Return the (x, y) coordinate for the center point of the cell that contains the specified text.  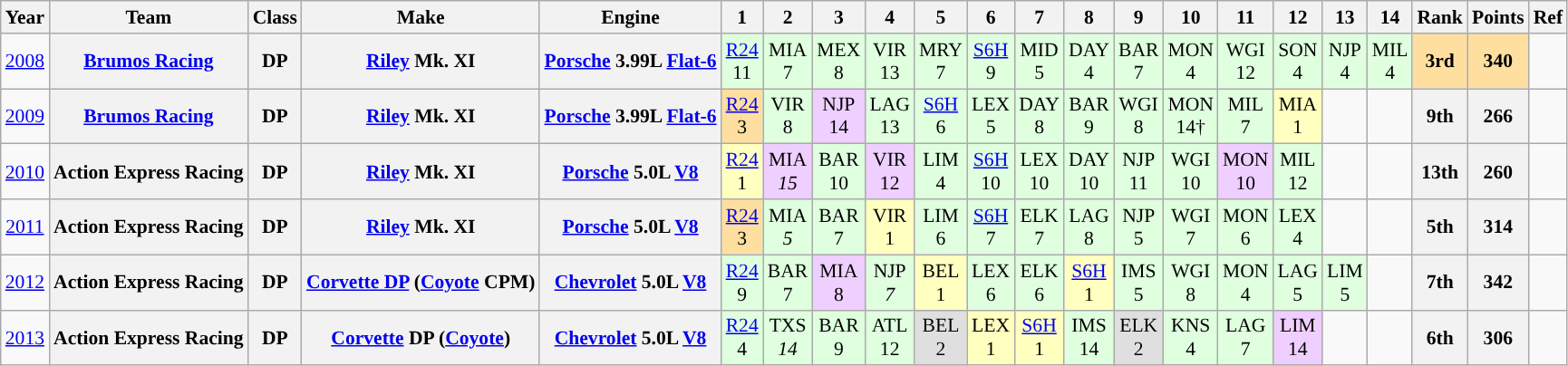
LAG13 (889, 116)
Team (149, 17)
6 (991, 17)
10 (1191, 17)
340 (1498, 62)
8 (1089, 17)
MEX8 (838, 62)
6th (1439, 337)
VIR8 (789, 116)
NJP5 (1138, 226)
BEL2 (941, 337)
MID5 (1039, 62)
MIL7 (1245, 116)
KNS4 (1191, 337)
S6H6 (941, 116)
5th (1439, 226)
WGI12 (1245, 62)
LIM6 (941, 226)
2013 (25, 337)
WGI10 (1191, 172)
NJP11 (1138, 172)
MIA1 (1297, 116)
BAR10 (838, 172)
LEX6 (991, 283)
ELK6 (1039, 283)
MIA15 (789, 172)
LAG7 (1245, 337)
VIR13 (889, 62)
BEL1 (941, 283)
VIR12 (889, 172)
5 (941, 17)
9 (1138, 17)
LIM14 (1297, 337)
Make (421, 17)
WGI7 (1191, 226)
12 (1297, 17)
306 (1498, 337)
LIM4 (941, 172)
LIM5 (1345, 283)
DAY10 (1089, 172)
MIA5 (789, 226)
13th (1439, 172)
LEX5 (991, 116)
R241 (742, 172)
MON6 (1245, 226)
IMS14 (1089, 337)
2 (789, 17)
LAG5 (1297, 283)
LAG8 (1089, 226)
7 (1039, 17)
MIL4 (1390, 62)
LEX10 (1039, 172)
2010 (25, 172)
DAY8 (1039, 116)
NJP14 (838, 116)
SON 4 (1297, 62)
342 (1498, 283)
R249 (742, 283)
NJP4 (1345, 62)
7th (1439, 283)
ATL12 (889, 337)
ELK2 (1138, 337)
S6H10 (991, 172)
VIR1 (889, 226)
Engine (630, 17)
260 (1498, 172)
2008 (25, 62)
MON10 (1245, 172)
Points (1498, 17)
MIA7 (789, 62)
9th (1439, 116)
LEX1 (991, 337)
Rank (1439, 17)
MIA8 (838, 283)
2009 (25, 116)
MIL12 (1297, 172)
14 (1390, 17)
DAY4 (1089, 62)
2011 (25, 226)
S6H9 (991, 62)
ELK7 (1039, 226)
LEX4 (1297, 226)
4 (889, 17)
R244 (742, 337)
S6H7 (991, 226)
3rd (1439, 62)
R2411 (742, 62)
Year (25, 17)
IMS5 (1138, 283)
11 (1245, 17)
3 (838, 17)
Corvette DP (Coyote CPM) (421, 283)
1 (742, 17)
Class (276, 17)
Ref (1548, 17)
266 (1498, 116)
13 (1345, 17)
MRY7 (941, 62)
NJP7 (889, 283)
MON14† (1191, 116)
TXS14 (789, 337)
2012 (25, 283)
314 (1498, 226)
Corvette DP (Coyote) (421, 337)
